Return the (x, y) coordinate for the center point of the cell that contains the specified text.  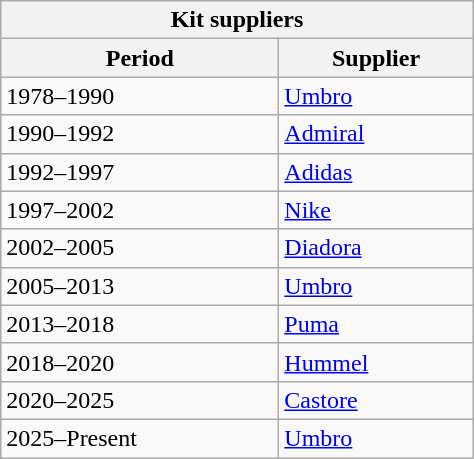
Kit suppliers (237, 20)
1992–1997 (140, 172)
1990–1992 (140, 134)
1978–1990 (140, 96)
2002–2005 (140, 248)
2005–2013 (140, 286)
Adidas (376, 172)
Hummel (376, 362)
Supplier (376, 58)
2020–2025 (140, 400)
Admiral (376, 134)
Period (140, 58)
2025–Present (140, 438)
Diadora (376, 248)
1997–2002 (140, 210)
2013–2018 (140, 324)
Puma (376, 324)
2018–2020 (140, 362)
Castore (376, 400)
Nike (376, 210)
